For the text-containing cell, return its midpoint in [X, Y] coordinate format. 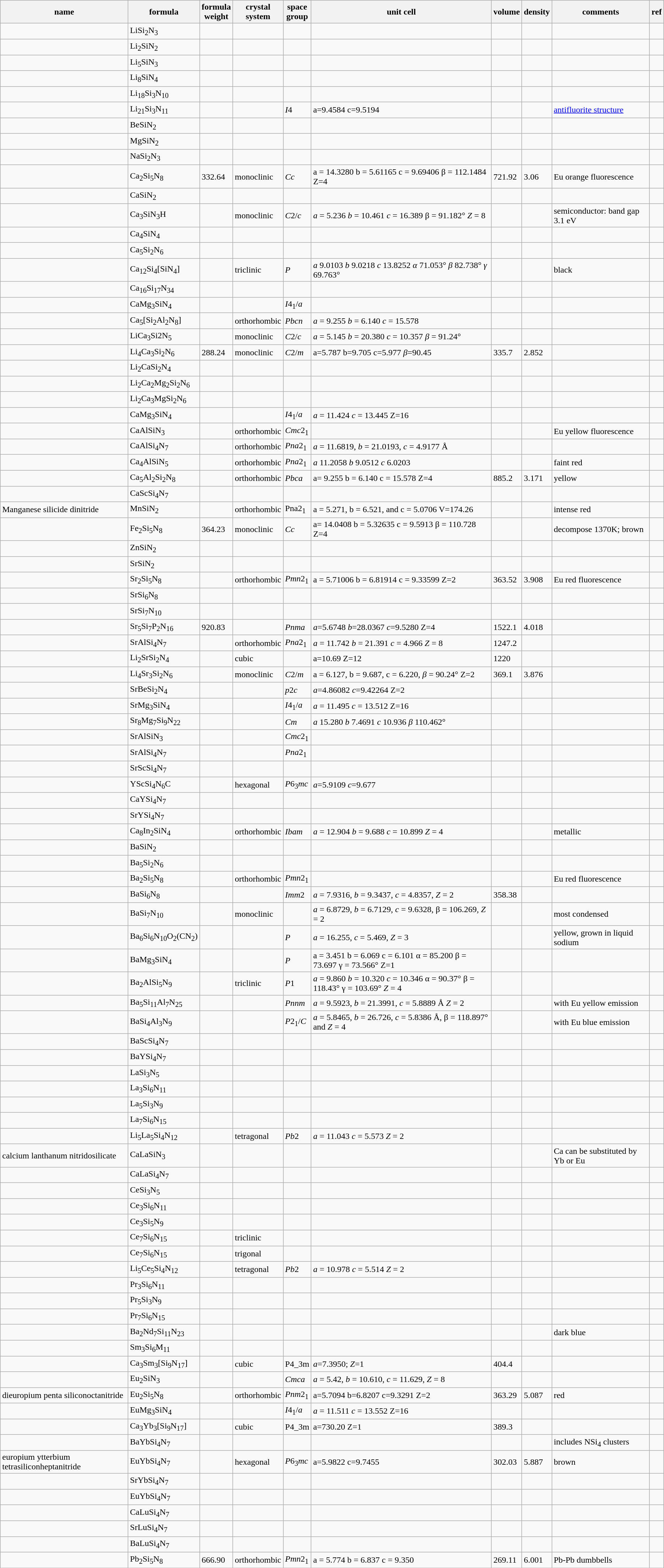
NaSi2N3 [164, 157]
a 9.0103 b 9.0218 c 13.8252 α 71.053° β 82.738° γ 69.763° [401, 270]
Sm3Si6M11 [164, 1348]
Li4Ca3Si2N6 [164, 352]
I4 [297, 110]
a = 5.71006 b = 6.81914 c = 9.33599 Z=2 [401, 580]
5.887 [537, 1462]
BaScSi4N7 [164, 1042]
a=7.3950; Z=1 [401, 1364]
p2c [297, 690]
a=10.69 Z=12 [401, 659]
metallic [601, 832]
288.24 [216, 352]
666.90 [216, 1560]
SrYSi4N7 [164, 816]
Eu orange fluorescence [601, 177]
a= 9.255 b = 6.140 c = 15.578 Z=4 [401, 478]
brown [601, 1462]
1247.2 [507, 643]
BaYSi4N7 [164, 1057]
Ce3Si5N9 [164, 1222]
Li8SiN4 [164, 78]
BaYbSi4N7 [164, 1442]
BaLuSi4N7 [164, 1544]
Li5Ce5Si4N12 [164, 1269]
a = 11.6819, b = 21.0193, c = 4.9177 Å [401, 447]
MgSiN2 [164, 141]
335.7 [507, 352]
Pnma [297, 627]
dieuropium penta siliconoctanitride [64, 1395]
Pbca [297, 478]
SrMg3SiN4 [164, 706]
CaLaSiN3 [164, 1156]
Sr5Si7P2N16 [164, 627]
Li5SiN3 [164, 62]
SrSiN2 [164, 564]
3.876 [537, 674]
5.087 [537, 1395]
calcium lanthanum nitridosilicate [64, 1156]
decompose 1370K; brown [601, 529]
a = 11.424 c = 13.445 Z=16 [401, 415]
CaYSi4N7 [164, 800]
with Eu yellow emission [601, 1003]
P21/C [297, 1022]
CaAlSiN3 [164, 431]
BaSi7N10 [164, 914]
Sr8Mg7Si9N22 [164, 722]
363.29 [507, 1395]
Ba5Si11Al7N25 [164, 1003]
a = 11.511 c = 13.552 Z=16 [401, 1411]
La5Si3N9 [164, 1104]
269.11 [507, 1560]
faint red [601, 462]
Li5La5Si4N12 [164, 1136]
yellow, grown in liquid sodium [601, 937]
Ca2Si5N8 [164, 177]
a=5.9109 c=9.677 [401, 784]
a = 9.5923, b = 21.3991, c = 5.8889 Å Z = 2 [401, 1003]
332.64 [216, 177]
Ca4SiN4 [164, 235]
a = 11.043 c = 5.573 Z = 2 [401, 1136]
ZnSiN2 [164, 548]
SrSi7N10 [164, 612]
Ca3SiN3H [164, 215]
most condensed [601, 914]
volume [507, 12]
includes NSi4 clusters [601, 1442]
a=5.787 b=9.705 c=5.977 β=90.45 [401, 352]
a=4.86082 c=9.42264 Z=2 [401, 690]
SrLuSi4N7 [164, 1529]
Pnnm [297, 1003]
CaLaSi4N7 [164, 1175]
3.06 [537, 177]
Ca can be substituted by Yb or Eu [601, 1156]
LiSi2N3 [164, 31]
Pb-Pb dumbbells [601, 1560]
363.52 [507, 580]
Li2SiN2 [164, 47]
Eu2Si5N8 [164, 1395]
SrYbSi4N7 [164, 1481]
a = 5.8465, b = 26.726, c = 5.8386 Å, β = 118.897° and Z = 4 [401, 1022]
SrSi6N8 [164, 596]
a=5.9822 c=9.7455 [401, 1462]
1522.1 [507, 627]
YScSi4N6C [164, 784]
302.03 [507, 1462]
885.2 [507, 478]
Manganese silicide dinitride [64, 510]
Ca5[Si2Al2N8] [164, 321]
6.001 [537, 1560]
CeSi3N5 [164, 1191]
a = 11.742 b = 21.391 c = 4.966 Z = 8 [401, 643]
dark blue [601, 1332]
black [601, 270]
358.38 [507, 895]
density [537, 12]
Ca3Yb3[Si9N17] [164, 1427]
Ca5Si2N6 [164, 251]
MnSiN2 [164, 510]
LaSi3N5 [164, 1073]
Ba5Si2N6 [164, 863]
a = 14.3280 b = 5.61165 c = 9.69406 β = 112.1484 Z=4 [401, 177]
Pb2Si5N8 [164, 1560]
Li4Sr3Si2N6 [164, 674]
389.3 [507, 1427]
La7Si6N15 [164, 1120]
Cmca [297, 1380]
a 11.2058 b 9.0512 c 6.0203 [401, 462]
trigonal [258, 1254]
CaScSi4N7 [164, 494]
EuMg3SiN4 [164, 1411]
Li2SrSi2N4 [164, 659]
a= 14.0408 b = 5.32635 c = 9.5913 β = 110.728 Z=4 [401, 529]
Li18Si3N10 [164, 94]
721.92 [507, 177]
404.4 [507, 1364]
comments [601, 12]
a = 12.904 b = 9.688 c = 10.899 Z = 4 [401, 832]
a=5.7094 b=6.8207 c=9.3291 Z=2 [401, 1395]
a = 16.255, c = 5.469, Z = 3 [401, 937]
364.23 [216, 529]
Fe2Si5N8 [164, 529]
Pnm21 [297, 1395]
LiCa3Si2N5 [164, 336]
Ba2Si5N8 [164, 879]
a = 3.451 b = 6.069 c = 6.101 α = 85.200 β = 73.697 γ = 73.566° Z=1 [401, 960]
a = 5.145 b = 20.380 c = 10.357 β = 91.24° [401, 336]
a = 5.42, b = 10.610, c = 11.629, Z = 8 [401, 1380]
formulaweight [216, 12]
a = 11.495 c = 13.512 Z=16 [401, 706]
BaSi6N8 [164, 895]
a = 9.255 b = 6.140 c = 15.578 [401, 321]
369.1 [507, 674]
SrScSi4N7 [164, 769]
BeSiN2 [164, 126]
a = 10.978 c = 5.514 Z = 2 [401, 1269]
Pr3Si6N11 [164, 1285]
a=730.20 Z=1 [401, 1427]
Li2Ca2Mg2Si2N6 [164, 384]
Cm [297, 722]
Ba6Si6N10O2(CN2) [164, 937]
a=5.6748 b=28.0367 c=9.5280 Z=4 [401, 627]
unit cell [401, 12]
Ca16Si17N34 [164, 289]
Ca8In2SiN4 [164, 832]
4.018 [537, 627]
SrBeSi2N4 [164, 690]
Ca5Al2Si2N8 [164, 478]
Li2CaSi2N4 [164, 368]
BaSiN2 [164, 848]
Ce3Si6N11 [164, 1206]
Pr7Si6N15 [164, 1316]
CaSiN2 [164, 196]
2.852 [537, 352]
3.908 [537, 580]
a 15.280 b 7.4691 c 10.936 β 110.462° [401, 722]
920.83 [216, 627]
intense red [601, 510]
europium ytterbium tetrasiliconheptanitride [64, 1462]
BaSi4Al3N9 [164, 1022]
Ca4AlSiN5 [164, 462]
Sr2Si5N8 [164, 580]
a = 5.236 b = 10.461 c = 16.389 β = 91.182° Z = 8 [401, 215]
yellow [601, 478]
ref [657, 12]
a = 6.127, b = 9.687, c = 6.220, β = 90.24° Z=2 [401, 674]
Ba2AlSi5N9 [164, 983]
red [601, 1395]
3.171 [537, 478]
a = 5.271, b = 6.521, and c = 5.0706 V=174.26 [401, 510]
Imm2 [297, 895]
Li21Si3N11 [164, 110]
with Eu blue emission [601, 1022]
semiconductor: band gap 3.1 eV [601, 215]
name [64, 12]
Li2Ca3MgSi2N6 [164, 400]
spacegroup [297, 12]
Ibam [297, 832]
antifluorite structure [601, 110]
La3Si6N11 [164, 1089]
Ba2Nd7Si11N23 [164, 1332]
a = 7.9316, b = 9.3437, c = 4.8357, Z = 2 [401, 895]
Eu2SiN3 [164, 1380]
crystalsystem [258, 12]
a = 6.8729, b = 6.7129, c = 9.6328, β = 106.269, Z = 2 [401, 914]
Pr5Si3N9 [164, 1301]
formula [164, 12]
Ca12Si4[SiN4] [164, 270]
Ca3Sm3[Si9N17] [164, 1364]
a=9.4584 c=9.5194 [401, 110]
Eu yellow fluorescence [601, 431]
a = 9.860 b = 10.320 c = 10.346 α = 90.37° β = 118.43° γ = 103.69° Z = 4 [401, 983]
CaLuSi4N7 [164, 1513]
CaAlSi4N7 [164, 447]
Pbcn [297, 321]
P1 [297, 983]
a = 5.774 b = 6.837 c = 9.350 [401, 1560]
1220 [507, 659]
BaMg3SiN4 [164, 960]
SrAlSiN3 [164, 737]
